Scan for the cell matching the given text and deliver its (X, Y) coordinate at center. 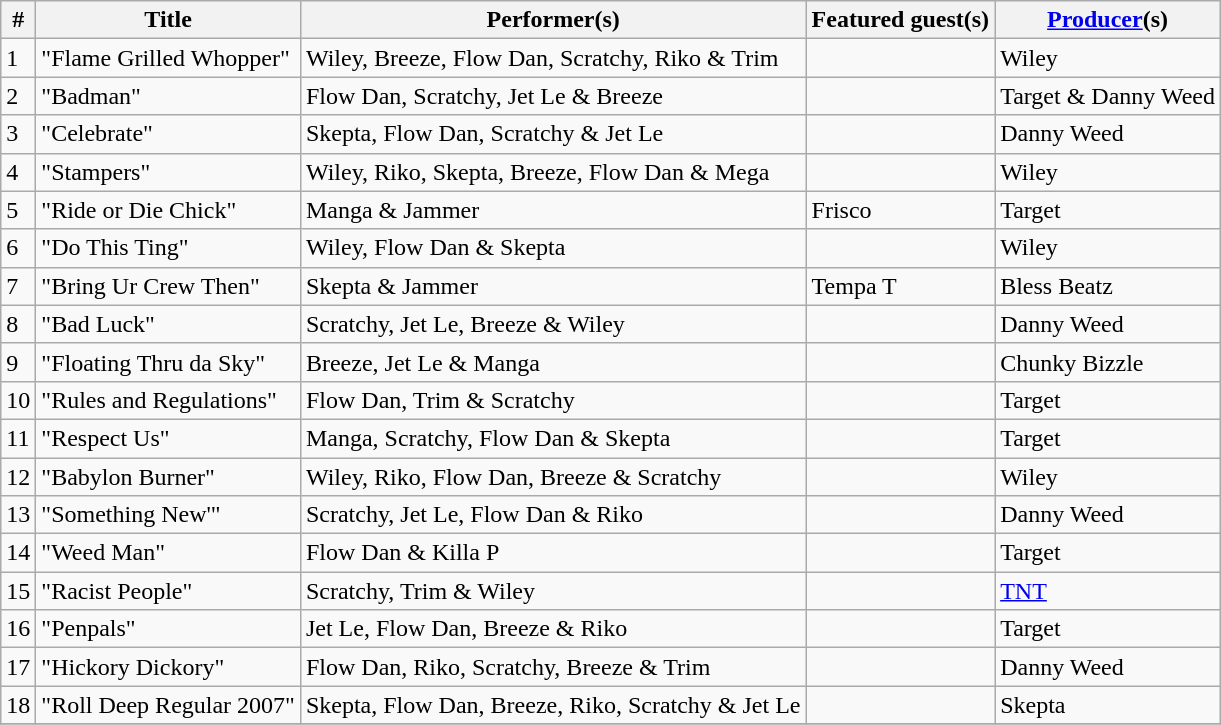
18 (18, 705)
Chunky Bizzle (1108, 362)
Wiley, Riko, Flow Dan, Breeze & Scratchy (553, 477)
Skepta, Flow Dan, Scratchy & Jet Le (553, 134)
"Do This Ting" (168, 248)
"Ride or Die Chick" (168, 210)
5 (18, 210)
1 (18, 58)
"Roll Deep Regular 2007" (168, 705)
14 (18, 553)
Flow Dan, Trim & Scratchy (553, 400)
Target & Danny Weed (1108, 96)
13 (18, 515)
Scratchy, Jet Le, Breeze & Wiley (553, 324)
"Racist People" (168, 591)
Breeze, Jet Le & Manga (553, 362)
Title (168, 20)
12 (18, 477)
Skepta & Jammer (553, 286)
"Badman" (168, 96)
16 (18, 629)
Wiley, Riko, Skepta, Breeze, Flow Dan & Mega (553, 172)
"Rules and Regulations" (168, 400)
Scratchy, Trim & Wiley (553, 591)
Flow Dan & Killa P (553, 553)
"Stampers" (168, 172)
Wiley, Breeze, Flow Dan, Scratchy, Riko & Trim (553, 58)
6 (18, 248)
Flow Dan, Scratchy, Jet Le & Breeze (553, 96)
"Something New'" (168, 515)
"Flame Grilled Whopper" (168, 58)
Flow Dan, Riko, Scratchy, Breeze & Trim (553, 667)
Skepta (1108, 705)
Featured guest(s) (900, 20)
# (18, 20)
Wiley, Flow Dan & Skepta (553, 248)
"Celebrate" (168, 134)
"Floating Thru da Sky" (168, 362)
"Babylon Burner" (168, 477)
17 (18, 667)
4 (18, 172)
Bless Beatz (1108, 286)
TNT (1108, 591)
9 (18, 362)
Frisco (900, 210)
"Weed Man" (168, 553)
3 (18, 134)
"Respect Us" (168, 438)
"Bring Ur Crew Then" (168, 286)
Scratchy, Jet Le, Flow Dan & Riko (553, 515)
Skepta, Flow Dan, Breeze, Riko, Scratchy & Jet Le (553, 705)
15 (18, 591)
11 (18, 438)
Jet Le, Flow Dan, Breeze & Riko (553, 629)
7 (18, 286)
Manga & Jammer (553, 210)
Performer(s) (553, 20)
2 (18, 96)
8 (18, 324)
Tempa T (900, 286)
"Bad Luck" (168, 324)
Producer(s) (1108, 20)
"Hickory Dickory" (168, 667)
10 (18, 400)
"Penpals" (168, 629)
Manga, Scratchy, Flow Dan & Skepta (553, 438)
